Return [x, y] of the center of cell containing provided text 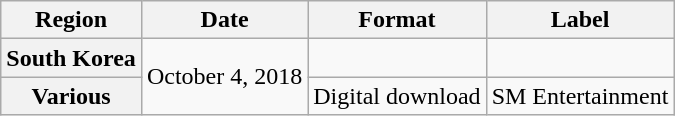
October 4, 2018 [224, 77]
South Korea [72, 58]
Various [72, 96]
Date [224, 20]
Format [397, 20]
Region [72, 20]
Label [580, 20]
Digital download [397, 96]
SM Entertainment [580, 96]
